Pinpoint the cell where the given text exists, returning its [x, y] midpoint coordinate. 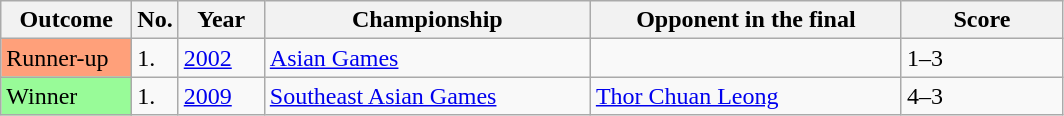
2002 [221, 58]
Year [221, 20]
Score [982, 20]
Championship [427, 20]
1–3 [982, 58]
Winner [66, 96]
Asian Games [427, 58]
Runner-up [66, 58]
Southeast Asian Games [427, 96]
Opponent in the final [746, 20]
Thor Chuan Leong [746, 96]
2009 [221, 96]
Outcome [66, 20]
No. [155, 20]
4–3 [982, 96]
